Return (X, Y) of the center of cell containing provided text 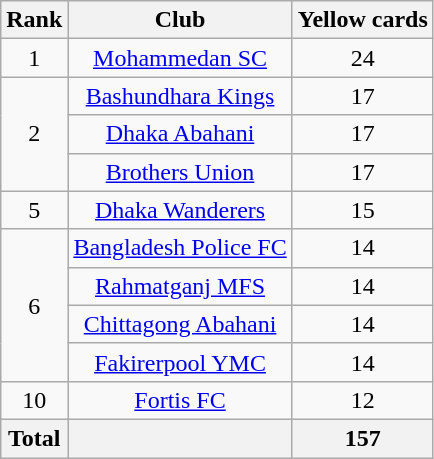
Brothers Union (180, 172)
Total (34, 438)
Dhaka Abahani (180, 134)
Club (180, 20)
15 (362, 210)
Rank (34, 20)
157 (362, 438)
Mohammedan SC (180, 58)
Chittagong Abahani (180, 324)
12 (362, 400)
Fakirerpool YMC (180, 362)
Rahmatganj MFS (180, 286)
Dhaka Wanderers (180, 210)
Bashundhara Kings (180, 96)
10 (34, 400)
Bangladesh Police FC (180, 248)
Fortis FC (180, 400)
6 (34, 305)
24 (362, 58)
1 (34, 58)
Yellow cards (362, 20)
5 (34, 210)
2 (34, 134)
